Search for the cell housing the specified text and yield its (x, y) center coordinate. 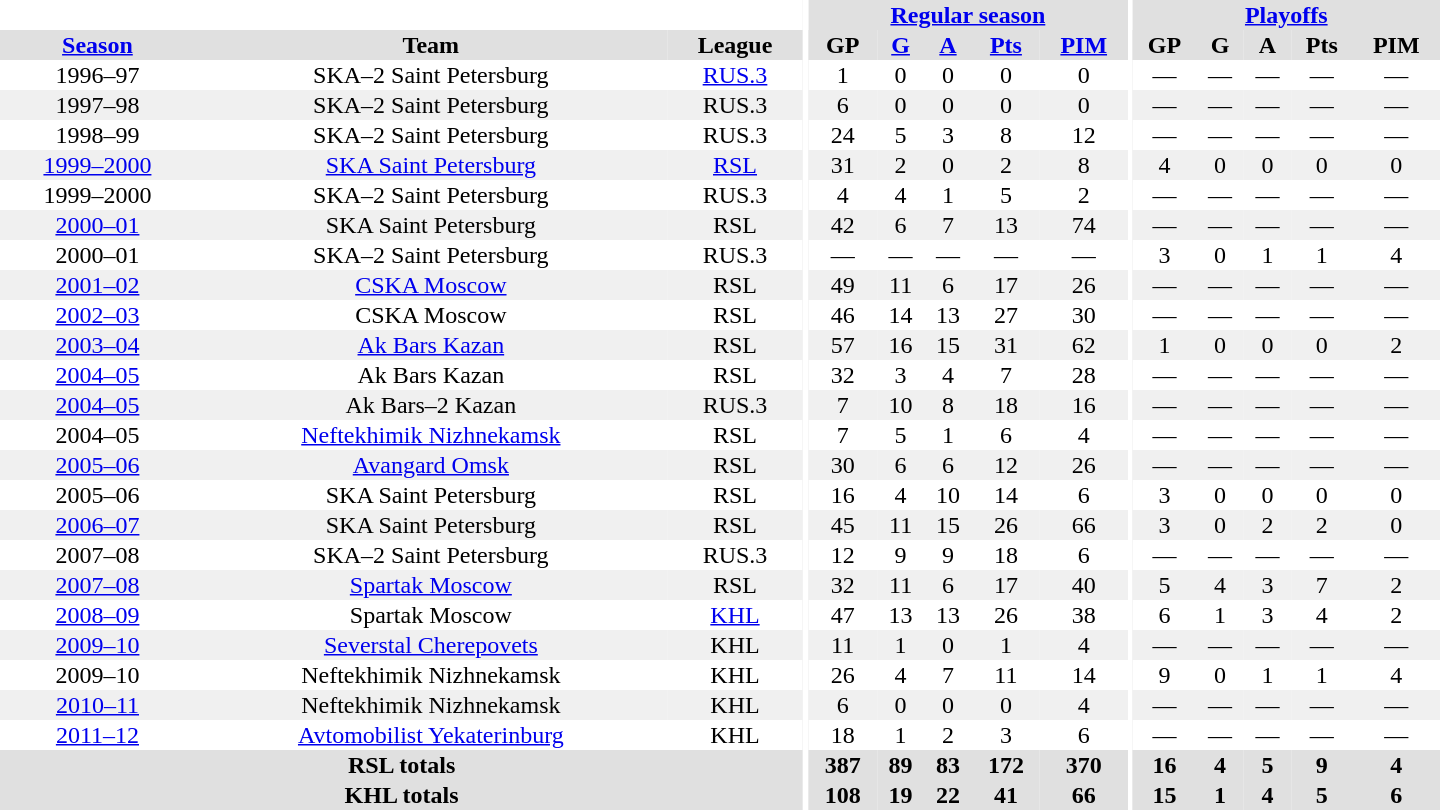
46 (842, 315)
Regular season (968, 15)
57 (842, 345)
Avangard Omsk (431, 465)
1998–99 (98, 135)
28 (1084, 375)
387 (842, 765)
24 (842, 135)
47 (842, 615)
40 (1084, 585)
KHL totals (402, 795)
Season (98, 45)
2002–03 (98, 315)
2011–12 (98, 735)
108 (842, 795)
Team (431, 45)
League (735, 45)
2001–02 (98, 285)
2003–04 (98, 345)
Severstal Cherepovets (431, 645)
27 (1006, 315)
19 (900, 795)
89 (900, 765)
62 (1084, 345)
2006–07 (98, 525)
2010–11 (98, 705)
Playoffs (1286, 15)
370 (1084, 765)
74 (1084, 225)
Avtomobilist Yekaterinburg (431, 735)
RSL totals (402, 765)
2008–09 (98, 615)
22 (948, 795)
38 (1084, 615)
Ak Bars–2 Kazan (431, 405)
41 (1006, 795)
49 (842, 285)
172 (1006, 765)
1996–97 (98, 75)
45 (842, 525)
42 (842, 225)
83 (948, 765)
1997–98 (98, 105)
